Return [x, y] of the center of cell containing provided text 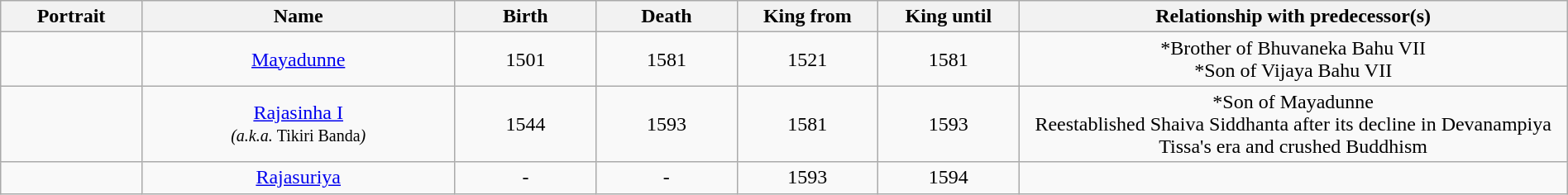
*Son of MayadunneReestablished Shaiva Siddhanta after its decline in Devanampiya Tissa's era and crushed Buddhism [1293, 124]
King from [807, 17]
Name [298, 17]
Portrait [71, 17]
Rajasinha I(a.k.a. Tikiri Banda) [298, 124]
*Brother of Bhuvaneka Bahu VII*Son of Vijaya Bahu VII [1293, 59]
Mayadunne [298, 59]
Birth [525, 17]
Relationship with predecessor(s) [1293, 17]
Rajasuriya [298, 178]
1521 [807, 59]
King until [949, 17]
Death [667, 17]
1594 [949, 178]
1501 [525, 59]
1544 [525, 124]
